Scan for the cell matching the given text and deliver its (X, Y) coordinate at center. 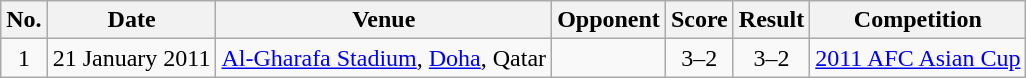
Score (699, 20)
Opponent (609, 20)
2011 AFC Asian Cup (918, 58)
Venue (384, 20)
No. (24, 20)
Al-Gharafa Stadium, Doha, Qatar (384, 58)
1 (24, 58)
Result (771, 20)
Competition (918, 20)
21 January 2011 (132, 58)
Date (132, 20)
